Find where the given text appears and provide that cell's center as [x, y] coordinate. 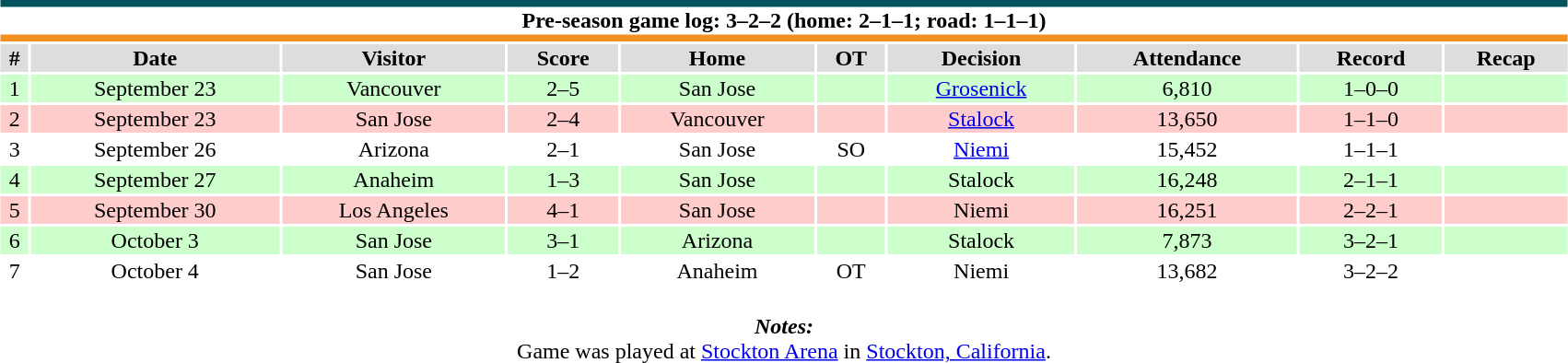
SO [851, 149]
7 [15, 271]
2–4 [564, 119]
Recap [1505, 58]
1–1–0 [1371, 119]
September 27 [155, 180]
5 [15, 210]
13,682 [1187, 271]
2–1–1 [1371, 180]
1–1–1 [1371, 149]
1–2 [564, 271]
Los Angeles [394, 210]
Attendance [1187, 58]
September 26 [155, 149]
October 4 [155, 271]
3–1 [564, 240]
1–3 [564, 180]
4 [15, 180]
2–1 [564, 149]
6 [15, 240]
Date [155, 58]
Home [718, 58]
1–0–0 [1371, 88]
Score [564, 58]
1 [15, 88]
6,810 [1187, 88]
Pre-season game log: 3–2–2 (home: 2–1–1; road: 1–1–1) [784, 20]
Grosenick [981, 88]
13,650 [1187, 119]
3–2–2 [1371, 271]
4–1 [564, 210]
# [15, 58]
October 3 [155, 240]
3 [15, 149]
7,873 [1187, 240]
Visitor [394, 58]
September 30 [155, 210]
2–2–1 [1371, 210]
2 [15, 119]
Record [1371, 58]
3–2–1 [1371, 240]
16,251 [1187, 210]
2–5 [564, 88]
15,452 [1187, 149]
16,248 [1187, 180]
Decision [981, 58]
